Find where the given text appears and provide that cell's center as [X, Y] coordinate. 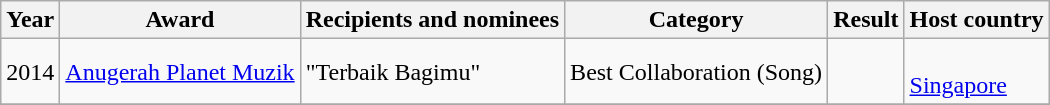
"Terbaik Bagimu" [432, 72]
Host country [976, 20]
Result [866, 20]
Best Collaboration (Song) [696, 72]
Year [30, 20]
Category [696, 20]
Award [180, 20]
Anugerah Planet Muzik [180, 72]
Singapore [976, 72]
2014 [30, 72]
Recipients and nominees [432, 20]
